Detect which cell encompasses the target text, then output its (X, Y) center coordinate. 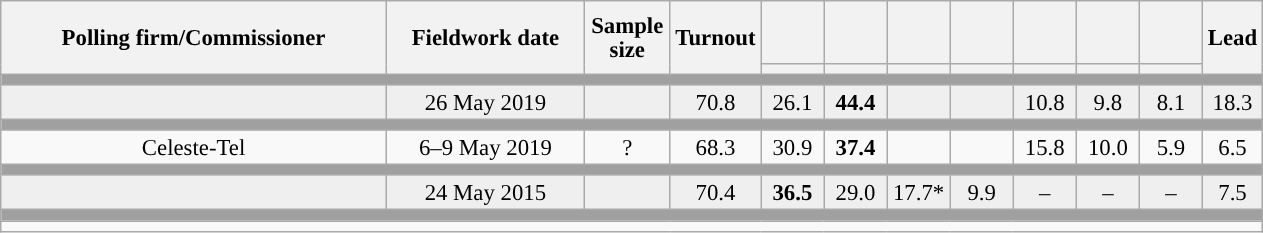
18.3 (1232, 102)
10.0 (1108, 148)
Turnout (716, 38)
36.5 (792, 194)
9.9 (982, 194)
70.4 (716, 194)
Fieldwork date (485, 38)
24 May 2015 (485, 194)
6–9 May 2019 (485, 148)
70.8 (716, 102)
44.4 (856, 102)
26.1 (792, 102)
Sample size (627, 38)
9.8 (1108, 102)
37.4 (856, 148)
? (627, 148)
30.9 (792, 148)
6.5 (1232, 148)
10.8 (1044, 102)
Polling firm/Commissioner (194, 38)
17.7* (918, 194)
15.8 (1044, 148)
8.1 (1170, 102)
Celeste-Tel (194, 148)
68.3 (716, 148)
Lead (1232, 38)
29.0 (856, 194)
5.9 (1170, 148)
7.5 (1232, 194)
26 May 2019 (485, 102)
